Return (x, y) of the center of cell containing provided text 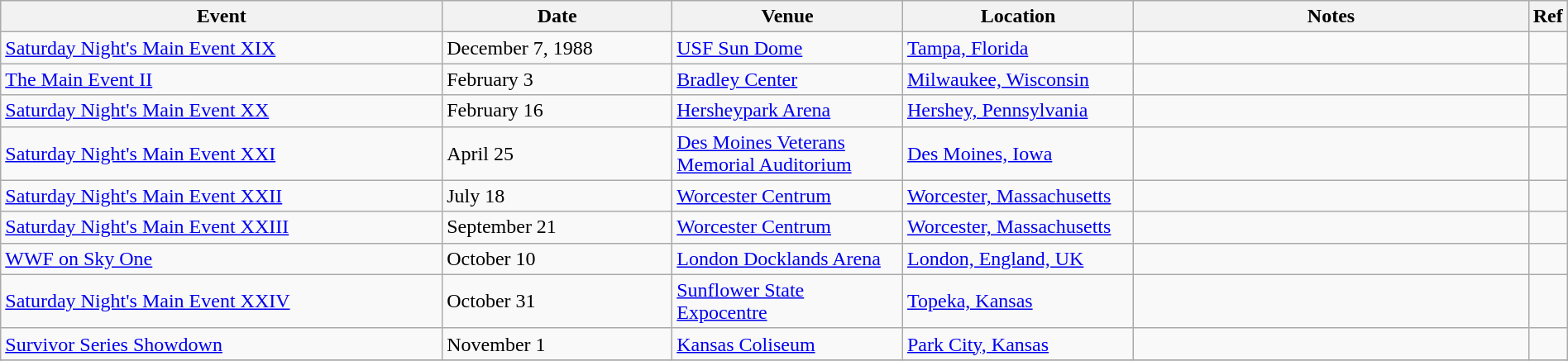
Saturday Night's Main Event XIX (222, 48)
Date (557, 17)
December 7, 1988 (557, 48)
Des Moines, Iowa (1017, 154)
February 16 (557, 111)
Des Moines Veterans Memorial Auditorium (787, 154)
Event (222, 17)
July 18 (557, 196)
November 1 (557, 344)
Sunflower State Expocentre (787, 301)
Hersheypark Arena (787, 111)
September 21 (557, 227)
October 31 (557, 301)
Saturday Night's Main Event XXIII (222, 227)
October 10 (557, 259)
The Main Event II (222, 79)
London, England, UK (1017, 259)
Tampa, Florida (1017, 48)
Hershey, Pennsylvania (1017, 111)
Notes (1331, 17)
Venue (787, 17)
Park City, Kansas (1017, 344)
Kansas Coliseum (787, 344)
Saturday Night's Main Event XXIV (222, 301)
WWF on Sky One (222, 259)
Ref (1548, 17)
London Docklands Arena (787, 259)
February 3 (557, 79)
Bradley Center (787, 79)
Location (1017, 17)
April 25 (557, 154)
Saturday Night's Main Event XX (222, 111)
USF Sun Dome (787, 48)
Milwaukee, Wisconsin (1017, 79)
Survivor Series Showdown (222, 344)
Saturday Night's Main Event XXII (222, 196)
Topeka, Kansas (1017, 301)
Saturday Night's Main Event XXI (222, 154)
